Locate the cell with the specified text and output its (X, Y) center coordinate. 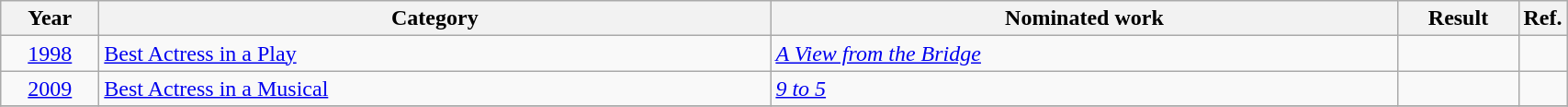
Ref. (1543, 18)
A View from the Bridge (1084, 53)
2009 (50, 89)
Nominated work (1084, 18)
9 to 5 (1084, 89)
Year (50, 18)
Best Actress in a Musical (435, 89)
Result (1459, 18)
1998 (50, 53)
Category (435, 18)
Best Actress in a Play (435, 53)
